Identify which cell holds the provided text, then report its [x, y] central coordinate. 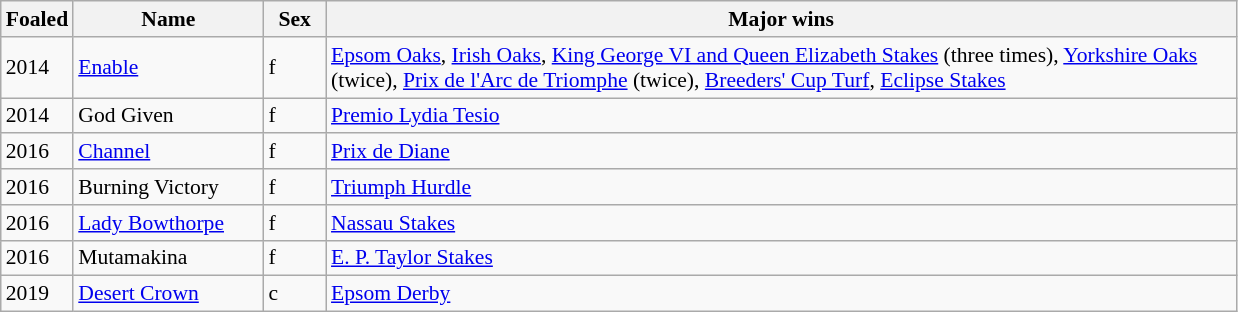
Desert Crown [168, 294]
Burning Victory [168, 187]
God Given [168, 116]
c [294, 294]
Epsom Derby [781, 294]
Nassau Stakes [781, 223]
Triumph Hurdle [781, 187]
Foaled [37, 19]
Lady Bowthorpe [168, 223]
2019 [37, 294]
E. P. Taylor Stakes [781, 258]
Channel [168, 152]
Sex [294, 19]
Prix de Diane [781, 152]
Premio Lydia Tesio [781, 116]
Name [168, 19]
Enable [168, 68]
Mutamakina [168, 258]
Major wins [781, 19]
